Return the (x, y) coordinate for the center point of the cell that contains the specified text.  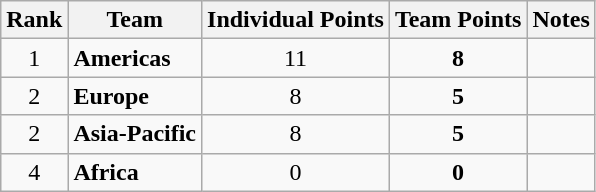
Team Points (458, 20)
Americas (135, 58)
Notes (561, 20)
Asia-Pacific (135, 134)
Individual Points (296, 20)
1 (34, 58)
Africa (135, 172)
Europe (135, 96)
Rank (34, 20)
11 (296, 58)
Team (135, 20)
4 (34, 172)
